Locate the cell with the specified text and output its (x, y) center coordinate. 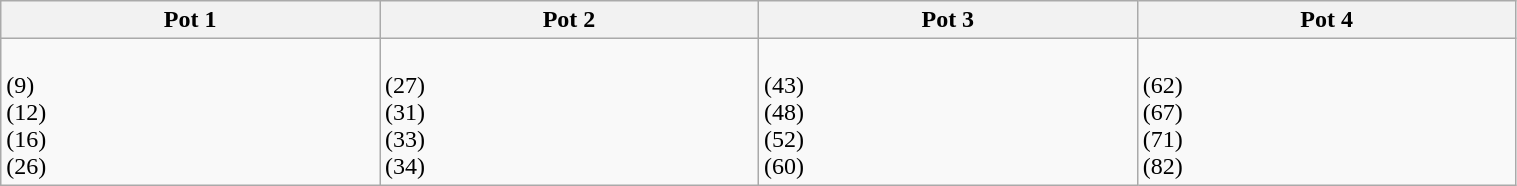
Pot 4 (1326, 20)
Pot 3 (948, 20)
(27) (31) (33) (34) (570, 112)
(62) (67) (71) (82) (1326, 112)
(43) (48) (52) (60) (948, 112)
Pot 2 (570, 20)
Pot 1 (190, 20)
(9) (12) (16) (26) (190, 112)
